Identify which cell holds the provided text, then report its (x, y) central coordinate. 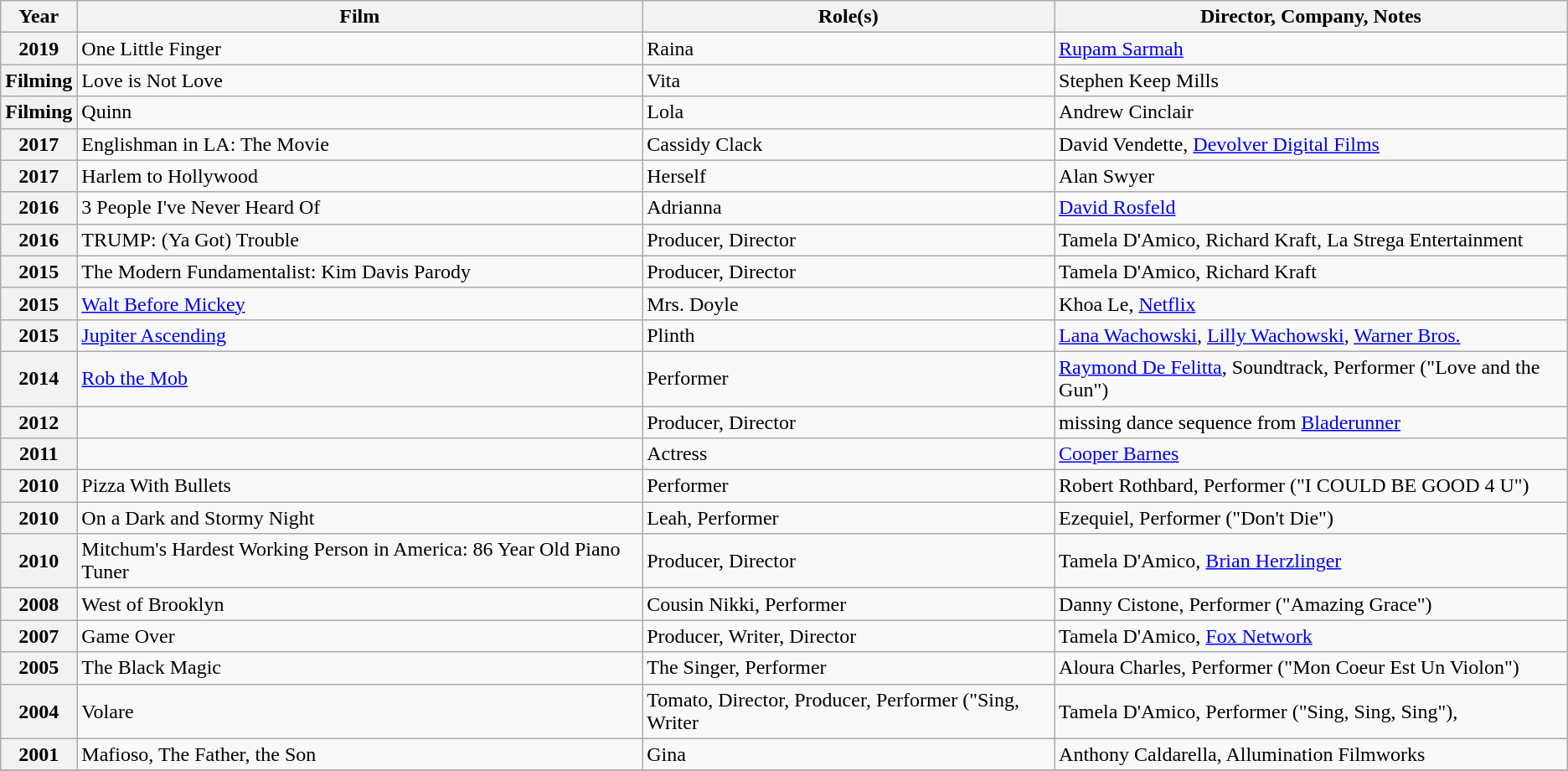
Tamela D'Amico, Brian Herzlinger (1312, 561)
2008 (39, 604)
Mrs. Doyle (848, 303)
Quinn (360, 112)
Anthony Caldarella, Allumination Filmworks (1312, 754)
Adrianna (848, 208)
West of Brooklyn (360, 604)
Tamela D'Amico, Performer ("Sing, Sing, Sing"), (1312, 711)
Cooper Barnes (1312, 454)
Director, Company, Notes (1312, 17)
Mafioso, The Father, the Son (360, 754)
David Vendette, Devolver Digital Films (1312, 144)
Cassidy Clack (848, 144)
Gina (848, 754)
Actress (848, 454)
The Modern Fundamentalist: Kim Davis Parody (360, 272)
Rob the Mob (360, 379)
Raymond De Felitta, Soundtrack, Performer ("Love and the Gun") (1312, 379)
2012 (39, 422)
Producer, Writer, Director (848, 636)
Love is Not Love (360, 80)
Tamela D'Amico, Richard Kraft, La Strega Entertainment (1312, 240)
One Little Finger (360, 49)
Tamela D'Amico, Richard Kraft (1312, 272)
Pizza With Bullets (360, 486)
Herself (848, 176)
missing dance sequence from Bladerunner (1312, 422)
Game Over (360, 636)
Rupam Sarmah (1312, 49)
Walt Before Mickey (360, 303)
Role(s) (848, 17)
Khoa Le, Netflix (1312, 303)
Leah, Performer (848, 518)
On a Dark and Stormy Night (360, 518)
Year (39, 17)
Raina (848, 49)
Volare (360, 711)
Englishman in LA: The Movie (360, 144)
Vita (848, 80)
2001 (39, 754)
David Rosfeld (1312, 208)
Robert Rothbard, Performer ("I COULD BE GOOD 4 U") (1312, 486)
Aloura Charles, Performer ("Mon Coeur Est Un Violon") (1312, 668)
2004 (39, 711)
Ezequiel, Performer ("Don't Die") (1312, 518)
Stephen Keep Mills (1312, 80)
Lana Wachowski, Lilly Wachowski, Warner Bros. (1312, 335)
2005 (39, 668)
2019 (39, 49)
The Singer, Performer (848, 668)
Jupiter Ascending (360, 335)
2011 (39, 454)
The Black Magic (360, 668)
Mitchum's Hardest Working Person in America: 86 Year Old Piano Tuner (360, 561)
Harlem to Hollywood (360, 176)
Plinth (848, 335)
Danny Cistone, Performer ("Amazing Grace") (1312, 604)
3 People I've Never Heard Of (360, 208)
Tamela D'Amico, Fox Network (1312, 636)
Film (360, 17)
Lola (848, 112)
Alan Swyer (1312, 176)
2007 (39, 636)
Andrew Cinclair (1312, 112)
Cousin Nikki, Performer (848, 604)
2014 (39, 379)
Tomato, Director, Producer, Performer ("Sing, Writer (848, 711)
TRUMP: (Ya Got) Trouble (360, 240)
